Search for the cell housing the specified text and yield its (x, y) center coordinate. 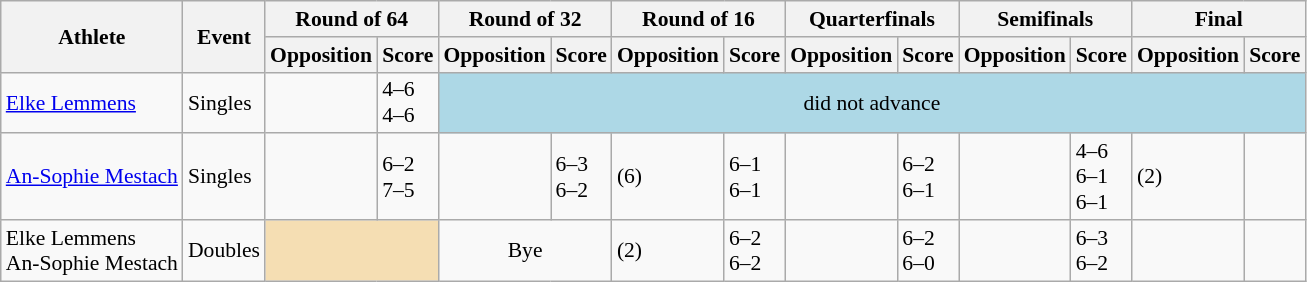
Elke LemmensAn-Sophie Mestach (92, 250)
Round of 16 (698, 19)
6–16–1 (754, 178)
Quarterfinals (872, 19)
Doubles (224, 250)
4–64–6 (408, 102)
Event (224, 36)
did not advance (872, 102)
Round of 64 (352, 19)
Semifinals (1046, 19)
An-Sophie Mestach (92, 178)
Round of 32 (524, 19)
6–26–0 (928, 250)
Bye (524, 250)
Final (1218, 19)
Athlete (92, 36)
4–66–16–1 (1102, 178)
6–27–5 (408, 178)
6–26–2 (754, 250)
(6) (668, 178)
Elke Lemmens (92, 102)
6–26–1 (928, 178)
